Find where the given text appears and provide that cell's center as [X, Y] coordinate. 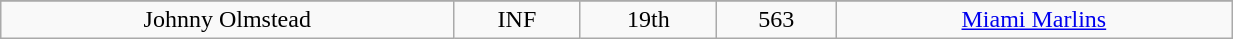
563 [777, 20]
Miami Marlins [1034, 20]
19th [648, 20]
Johnny Olmstead [228, 20]
INF [517, 20]
